For the text-containing cell, return its midpoint in [X, Y] coordinate format. 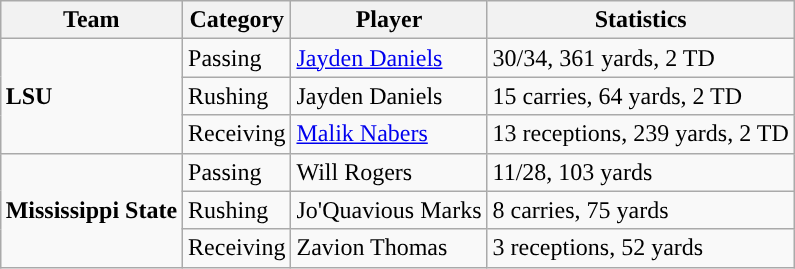
Statistics [640, 20]
30/34, 361 yards, 2 TD [640, 58]
Mississippi State [91, 210]
Malik Nabers [389, 134]
13 receptions, 239 yards, 2 TD [640, 134]
LSU [91, 96]
11/28, 103 yards [640, 172]
Jo'Quavious Marks [389, 210]
Player [389, 20]
15 carries, 64 yards, 2 TD [640, 96]
Category [237, 20]
Team [91, 20]
Zavion Thomas [389, 248]
8 carries, 75 yards [640, 210]
Will Rogers [389, 172]
3 receptions, 52 yards [640, 248]
